Detect which cell encompasses the target text, then output its [x, y] center coordinate. 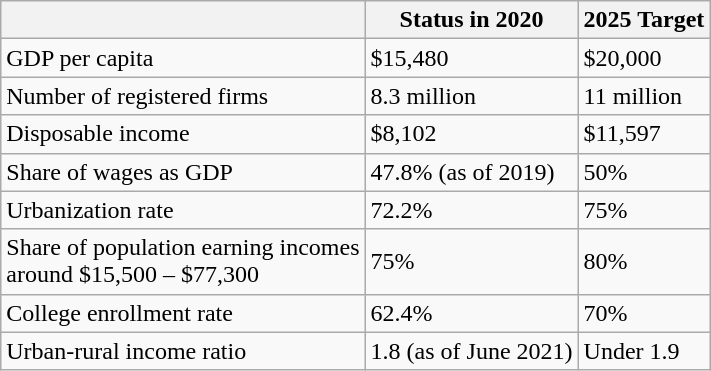
Status in 2020 [472, 20]
College enrollment rate [183, 313]
1.8 (as of June 2021) [472, 351]
50% [644, 172]
2025 Target [644, 20]
GDP per capita [183, 58]
11 million [644, 96]
47.8% (as of 2019) [472, 172]
80% [644, 262]
$8,102 [472, 134]
$20,000 [644, 58]
$11,597 [644, 134]
Share of wages as GDP [183, 172]
8.3 million [472, 96]
Urbanization rate [183, 210]
62.4% [472, 313]
72.2% [472, 210]
Urban-rural income ratio [183, 351]
Disposable income [183, 134]
Number of registered firms [183, 96]
70% [644, 313]
$15,480 [472, 58]
Share of population earning incomesaround $15,500 – $77,300 [183, 262]
Under 1.9 [644, 351]
